Extract the (X, Y) coordinate from the center of the cell holding the provided text.  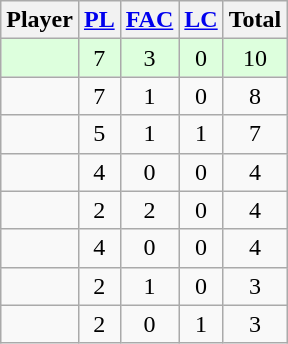
Player (40, 20)
LC (201, 20)
Total (255, 20)
5 (99, 134)
10 (255, 58)
8 (255, 96)
FAC (150, 20)
PL (99, 20)
